Find where the given text appears and provide that cell's center as (x, y) coordinate. 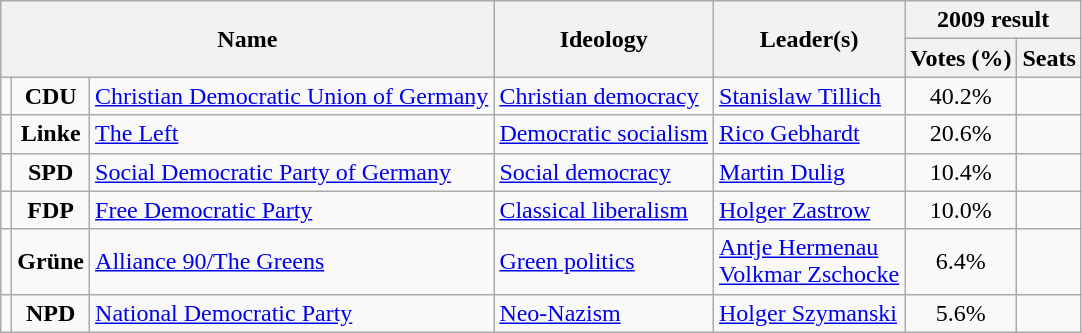
Social democracy (604, 172)
National Democratic Party (292, 313)
Christian Democratic Union of Germany (292, 96)
Green politics (604, 262)
Neo-Nazism (604, 313)
5.6% (961, 313)
Ideology (604, 39)
20.6% (961, 134)
Antje HermenauVolkmar Zschocke (810, 262)
Stanislaw Tillich (810, 96)
Holger Szymanski (810, 313)
NPD (51, 313)
FDP (51, 210)
2009 result (994, 20)
Free Democratic Party (292, 210)
Grüne (51, 262)
40.2% (961, 96)
The Left (292, 134)
Christian democracy (604, 96)
SPD (51, 172)
Linke (51, 134)
Leader(s) (810, 39)
Rico Gebhardt (810, 134)
10.4% (961, 172)
Votes (%) (961, 58)
CDU (51, 96)
Social Democratic Party of Germany (292, 172)
Name (248, 39)
Alliance 90/The Greens (292, 262)
Classical liberalism (604, 210)
6.4% (961, 262)
10.0% (961, 210)
Democratic socialism (604, 134)
Seats (1049, 58)
Martin Dulig (810, 172)
Holger Zastrow (810, 210)
